Provide the (x, y) coordinate of the cell's center where the given text is located.  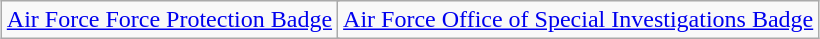
Air Force Force Protection Badge (169, 20)
Air Force Office of Special Investigations Badge (578, 20)
